Detect which cell encompasses the target text, then output its (X, Y) center coordinate. 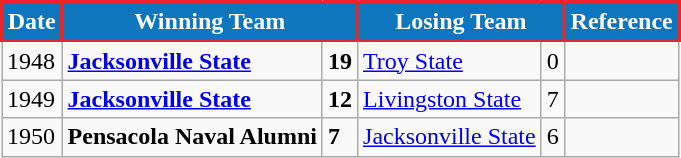
Reference (622, 22)
0 (552, 60)
Troy State (450, 60)
1948 (32, 60)
Winning Team (210, 22)
Livingston State (450, 99)
Date (32, 22)
Pensacola Naval Alumni (192, 137)
Losing Team (462, 22)
1950 (32, 137)
12 (340, 99)
6 (552, 137)
19 (340, 60)
1949 (32, 99)
